Return (X, Y) of the center of cell containing provided text 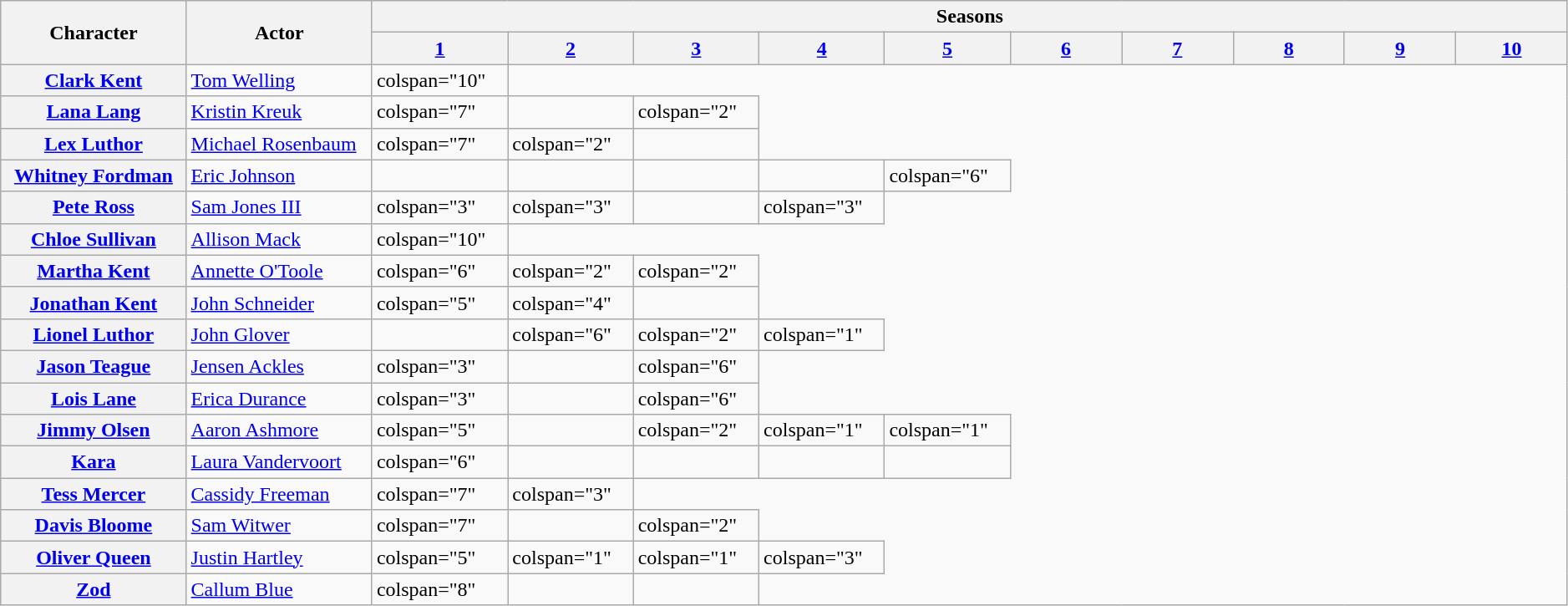
Actor (279, 33)
Clark Kent (94, 80)
Annette O'Toole (279, 271)
Tom Welling (279, 80)
Chloe Sullivan (94, 239)
Justin Hartley (279, 558)
5 (947, 48)
Whitney Fordman (94, 176)
Callum Blue (279, 589)
colspan="4" (571, 303)
Zod (94, 589)
2 (571, 48)
John Schneider (279, 303)
10 (1512, 48)
Lex Luthor (94, 144)
Jason Teague (94, 366)
Tess Mercer (94, 494)
Lana Lang (94, 112)
Aaron Ashmore (279, 430)
Erica Durance (279, 399)
Lionel Luthor (94, 334)
Jensen Ackles (279, 366)
Jonathan Kent (94, 303)
Eric Johnson (279, 176)
3 (696, 48)
Jimmy Olsen (94, 430)
1 (439, 48)
8 (1288, 48)
Pete Ross (94, 207)
9 (1400, 48)
Oliver Queen (94, 558)
Kara (94, 462)
Cassidy Freeman (279, 494)
Seasons (969, 17)
6 (1066, 48)
Davis Bloome (94, 526)
Michael Rosenbaum (279, 144)
Kristin Kreuk (279, 112)
Sam Jones III (279, 207)
Lois Lane (94, 399)
Character (94, 33)
7 (1178, 48)
4 (822, 48)
Martha Kent (94, 271)
Sam Witwer (279, 526)
colspan="8" (439, 589)
John Glover (279, 334)
Allison Mack (279, 239)
Laura Vandervoort (279, 462)
